Find where the given text appears and provide that cell's center as (X, Y) coordinate. 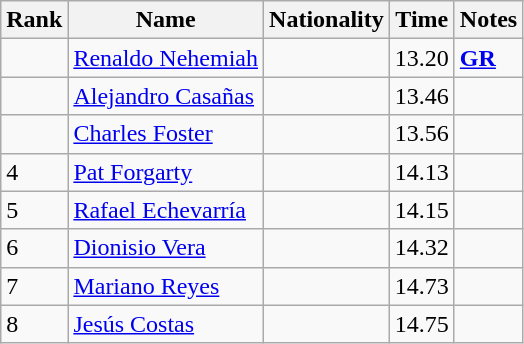
Charles Foster (166, 134)
14.32 (422, 248)
Nationality (327, 20)
13.20 (422, 58)
Time (422, 20)
Name (166, 20)
Renaldo Nehemiah (166, 58)
14.75 (422, 324)
GR (488, 58)
6 (34, 248)
14.13 (422, 172)
Notes (488, 20)
Alejandro Casañas (166, 96)
Mariano Reyes (166, 286)
8 (34, 324)
Jesús Costas (166, 324)
Rafael Echevarría (166, 210)
5 (34, 210)
Pat Forgarty (166, 172)
13.46 (422, 96)
Rank (34, 20)
7 (34, 286)
4 (34, 172)
Dionisio Vera (166, 248)
14.73 (422, 286)
14.15 (422, 210)
13.56 (422, 134)
